Locate the cell with the specified text and output its (X, Y) center coordinate. 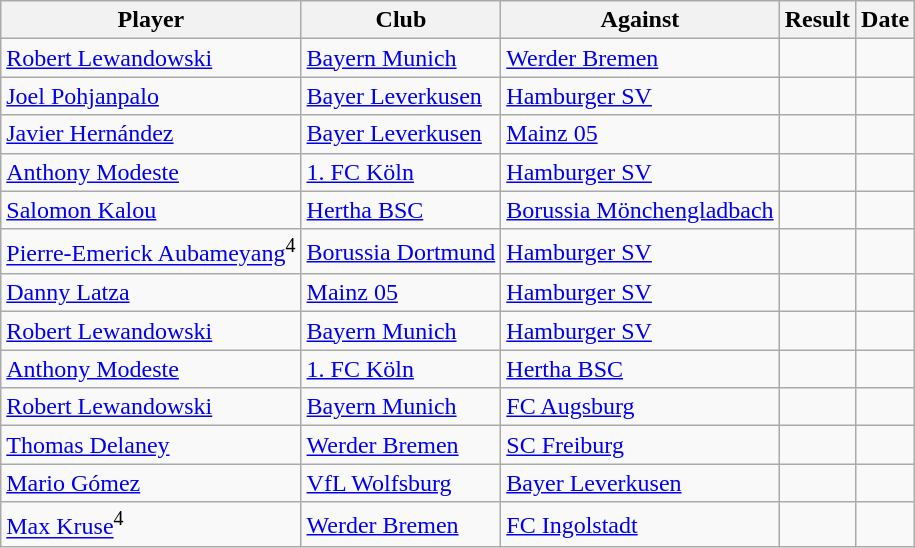
VfL Wolfsburg (401, 483)
Mario Gómez (151, 483)
Salomon Kalou (151, 210)
Against (640, 20)
Club (401, 20)
Date (886, 20)
FC Ingolstadt (640, 524)
FC Augsburg (640, 407)
Player (151, 20)
Danny Latza (151, 293)
Joel Pohjanpalo (151, 96)
Pierre-Emerick Aubameyang4 (151, 252)
Borussia Dortmund (401, 252)
SC Freiburg (640, 445)
Thomas Delaney (151, 445)
Javier Hernández (151, 134)
Max Kruse4 (151, 524)
Result (817, 20)
Borussia Mönchengladbach (640, 210)
